Return [X, Y] of the center of cell containing provided text 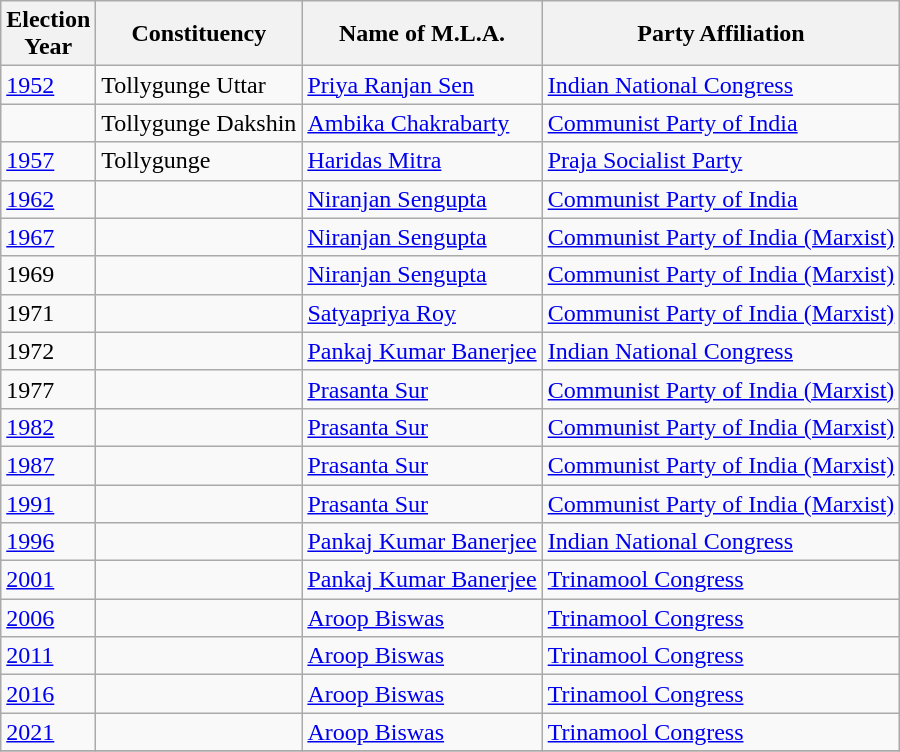
Priya Ranjan Sen [422, 85]
1987 [48, 465]
Election Year [48, 34]
1969 [48, 275]
1957 [48, 161]
Ambika Chakrabarty [422, 123]
1967 [48, 237]
1972 [48, 351]
Haridas Mitra [422, 161]
2016 [48, 694]
Constituency [199, 34]
2006 [48, 618]
Tollygunge Uttar [199, 85]
1962 [48, 199]
Name of M.L.A. [422, 34]
2021 [48, 732]
1982 [48, 427]
Tollygunge [199, 161]
1952 [48, 85]
2001 [48, 580]
1971 [48, 313]
Praja Socialist Party [721, 161]
1977 [48, 389]
Tollygunge Dakshin [199, 123]
2011 [48, 656]
1991 [48, 503]
1996 [48, 542]
Satyapriya Roy [422, 313]
Party Affiliation [721, 34]
